Determine the (x, y) coordinate at the center of the cell enclosing the given text.  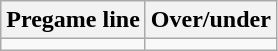
Over/under (210, 20)
Pregame line (74, 20)
